Output the (X, Y) coordinate of the center of the cell containing the given text.  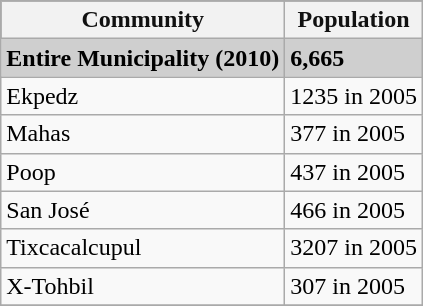
Population (354, 20)
466 in 2005 (354, 210)
Community (143, 20)
307 in 2005 (354, 286)
6,665 (354, 58)
Mahas (143, 134)
3207 in 2005 (354, 248)
377 in 2005 (354, 134)
Poop (143, 172)
Tixcacalcupul (143, 248)
Ekpedz (143, 96)
1235 in 2005 (354, 96)
Entire Municipality (2010) (143, 58)
San José (143, 210)
437 in 2005 (354, 172)
X-Tohbil (143, 286)
